Detect which cell encompasses the target text, then output its (X, Y) center coordinate. 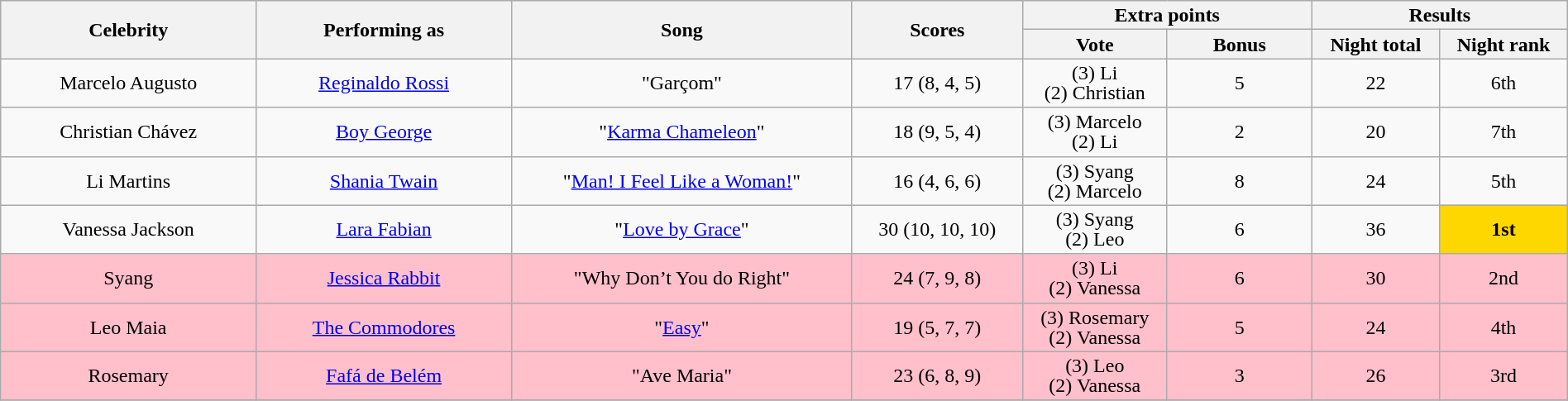
Scores (937, 30)
(3) Marcelo(2) Li (1095, 132)
(3) Li(2) Christian (1095, 83)
24 (7, 9, 8) (937, 278)
Extra points (1167, 15)
Rosemary (129, 375)
"Why Don’t You do Right" (682, 278)
(3) Syang(2) Leo (1095, 230)
Reginaldo Rossi (384, 83)
"Easy" (682, 327)
Leo Maia (129, 327)
Lara Fabian (384, 230)
(3) Syang(2) Marcelo (1095, 180)
17 (8, 4, 5) (937, 83)
26 (1375, 375)
5th (1503, 180)
Marcelo Augusto (129, 83)
Fafá de Belém (384, 375)
3 (1239, 375)
23 (6, 8, 9) (937, 375)
Celebrity (129, 30)
4th (1503, 327)
(3) Leo(2) Vanessa (1095, 375)
Li Martins (129, 180)
The Commodores (384, 327)
Jessica Rabbit (384, 278)
30 (1375, 278)
22 (1375, 83)
"Man! I Feel Like a Woman!" (682, 180)
30 (10, 10, 10) (937, 230)
18 (9, 5, 4) (937, 132)
Syang (129, 278)
Night rank (1503, 45)
20 (1375, 132)
7th (1503, 132)
"Garçom" (682, 83)
Christian Chávez (129, 132)
Vote (1095, 45)
16 (4, 6, 6) (937, 180)
Shania Twain (384, 180)
Night total (1375, 45)
2nd (1503, 278)
36 (1375, 230)
Boy George (384, 132)
"Ave Maria" (682, 375)
(3) Rosemary(2) Vanessa (1095, 327)
1st (1503, 230)
Song (682, 30)
3rd (1503, 375)
"Love by Grace" (682, 230)
"Karma Chameleon" (682, 132)
2 (1239, 132)
Results (1439, 15)
Bonus (1239, 45)
8 (1239, 180)
6th (1503, 83)
19 (5, 7, 7) (937, 327)
Performing as (384, 30)
(3) Li(2) Vanessa (1095, 278)
Vanessa Jackson (129, 230)
